Return the (x, y) coordinate for the center point of the cell that contains the specified text.  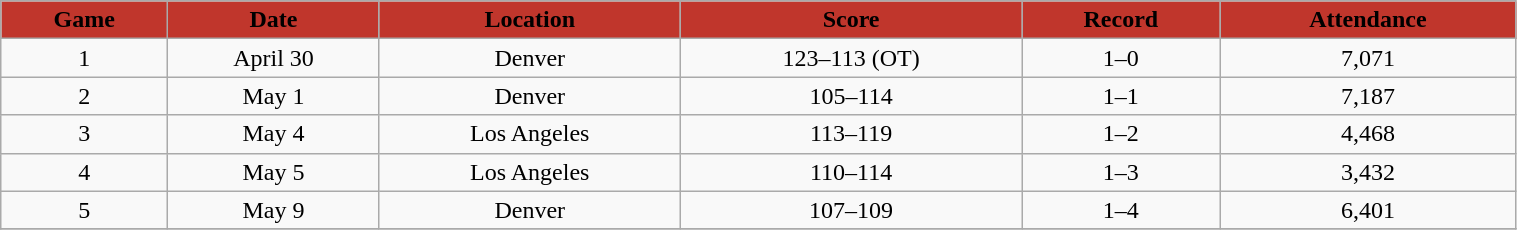
Game (84, 20)
1–3 (1121, 172)
110–114 (851, 172)
1–1 (1121, 96)
1–2 (1121, 134)
Record (1121, 20)
105–114 (851, 96)
May 5 (274, 172)
123–113 (OT) (851, 58)
April 30 (274, 58)
Score (851, 20)
107–109 (851, 210)
May 4 (274, 134)
1–0 (1121, 58)
4 (84, 172)
1 (84, 58)
May 9 (274, 210)
5 (84, 210)
7,187 (1368, 96)
3 (84, 134)
Location (530, 20)
3,432 (1368, 172)
2 (84, 96)
Date (274, 20)
4,468 (1368, 134)
7,071 (1368, 58)
Attendance (1368, 20)
May 1 (274, 96)
6,401 (1368, 210)
113–119 (851, 134)
1–4 (1121, 210)
